Extract the (x, y) coordinate from the center of the cell holding the provided text.  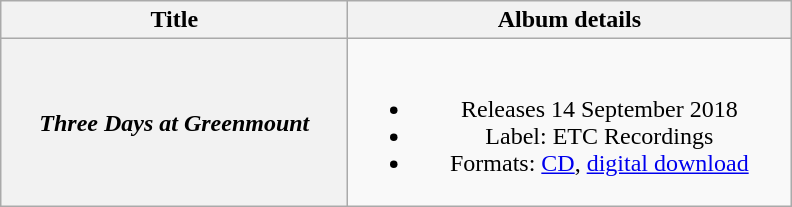
Title (174, 20)
Three Days at Greenmount (174, 122)
Releases 14 September 2018Label: ETC RecordingsFormats: CD, digital download (570, 122)
Album details (570, 20)
